Determine the [x, y] coordinate at the center of the cell enclosing the given text.  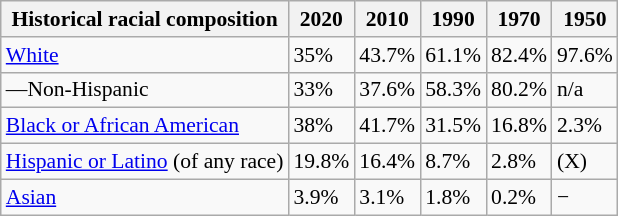
Historical racial composition [145, 19]
1950 [585, 19]
2010 [387, 19]
37.6% [387, 90]
Hispanic or Latino (of any race) [145, 162]
2.8% [519, 162]
2020 [321, 19]
Asian [145, 197]
41.7% [387, 126]
2.3% [585, 126]
43.7% [387, 55]
1990 [453, 19]
3.1% [387, 197]
82.4% [519, 55]
White [145, 55]
58.3% [453, 90]
− [585, 197]
35% [321, 55]
1970 [519, 19]
97.6% [585, 55]
(X) [585, 162]
61.1% [453, 55]
16.8% [519, 126]
Black or African American [145, 126]
31.5% [453, 126]
38% [321, 126]
n/a [585, 90]
19.8% [321, 162]
0.2% [519, 197]
1.8% [453, 197]
8.7% [453, 162]
—Non-Hispanic [145, 90]
3.9% [321, 197]
16.4% [387, 162]
80.2% [519, 90]
33% [321, 90]
